From the cell containing the given text, extract its center point as (x, y) coordinate. 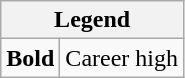
Legend (92, 20)
Career high (122, 58)
Bold (30, 58)
